Return (X, Y) of the center of cell containing provided text 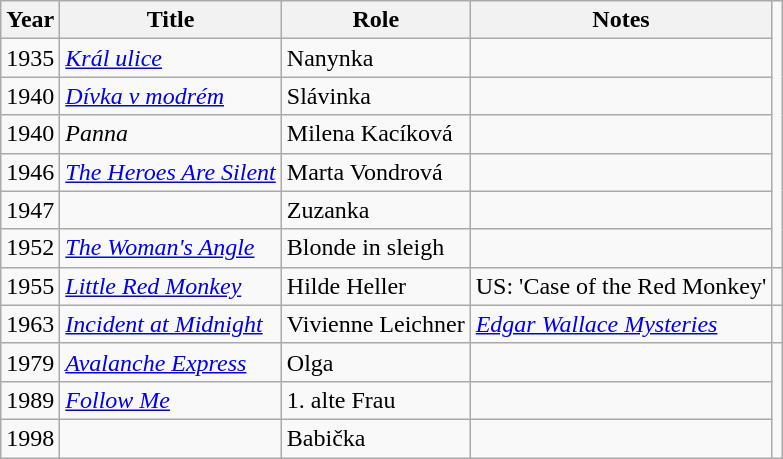
Blonde in sleigh (376, 248)
Little Red Monkey (170, 286)
1979 (30, 362)
Notes (621, 20)
1946 (30, 172)
1935 (30, 58)
Follow Me (170, 400)
The Woman's Angle (170, 248)
Panna (170, 134)
1963 (30, 324)
US: 'Case of the Red Monkey' (621, 286)
Dívka v modrém (170, 96)
Babička (376, 438)
Edgar Wallace Mysteries (621, 324)
Král ulice (170, 58)
Olga (376, 362)
Hilde Heller (376, 286)
1947 (30, 210)
Incident at Midnight (170, 324)
Milena Kacíková (376, 134)
Role (376, 20)
1955 (30, 286)
Title (170, 20)
Zuzanka (376, 210)
Slávinka (376, 96)
1952 (30, 248)
1998 (30, 438)
Vivienne Leichner (376, 324)
Nanynka (376, 58)
Marta Vondrová (376, 172)
Avalanche Express (170, 362)
1989 (30, 400)
1. alte Frau (376, 400)
The Heroes Are Silent (170, 172)
Year (30, 20)
